Locate the cell with the specified text and output its [x, y] center coordinate. 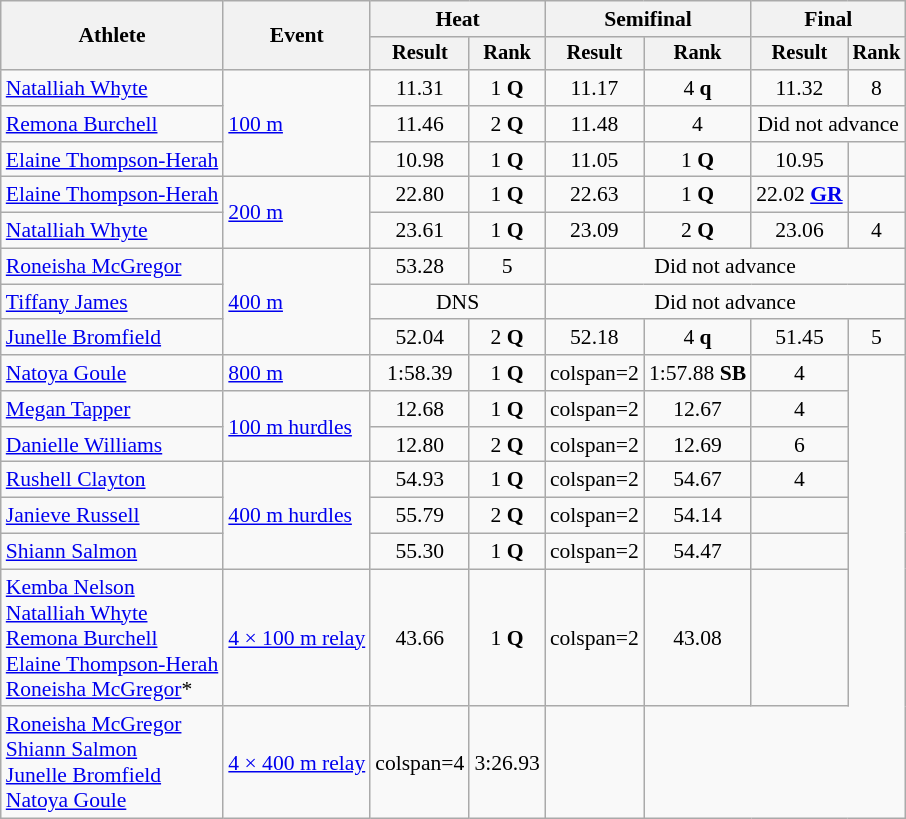
22.02 GR [799, 195]
43.66 [420, 638]
23.61 [420, 231]
100 m hurdles [296, 426]
800 m [296, 373]
1:57.88 SB [698, 373]
22.63 [594, 195]
11.05 [594, 160]
Tiffany James [112, 302]
23.06 [799, 231]
10.98 [420, 160]
Shiann Salmon [112, 552]
4 × 100 m relay [296, 638]
22.80 [420, 195]
Heat [458, 19]
12.80 [420, 445]
Junelle Bromfield [112, 338]
11.46 [420, 124]
Roneisha McGregor [112, 267]
12.67 [698, 409]
6 [799, 445]
54.93 [420, 480]
Athlete [112, 36]
Kemba NelsonNatalliah WhyteRemona BurchellElaine Thompson-HerahRoneisha McGregor* [112, 638]
400 m hurdles [296, 516]
1:58.39 [420, 373]
3:26.93 [506, 763]
11.32 [799, 88]
54.67 [698, 480]
Roneisha McGregorShiann SalmonJunelle BromfieldNatoya Goule [112, 763]
55.30 [420, 552]
Rushell Clayton [112, 480]
11.48 [594, 124]
12.69 [698, 445]
12.68 [420, 409]
Final [828, 19]
10.95 [799, 160]
colspan=4 [420, 763]
43.08 [698, 638]
Danielle Williams [112, 445]
DNS [458, 302]
4 × 400 m relay [296, 763]
53.28 [420, 267]
Event [296, 36]
8 [877, 88]
52.18 [594, 338]
23.09 [594, 231]
51.45 [799, 338]
55.79 [420, 516]
400 m [296, 302]
Semifinal [648, 19]
Janieve Russell [112, 516]
52.04 [420, 338]
100 m [296, 124]
54.14 [698, 516]
Remona Burchell [112, 124]
Natoya Goule [112, 373]
11.31 [420, 88]
11.17 [594, 88]
Megan Tapper [112, 409]
200 m [296, 212]
54.47 [698, 552]
